Find where the given text appears and provide that cell's center as [X, Y] coordinate. 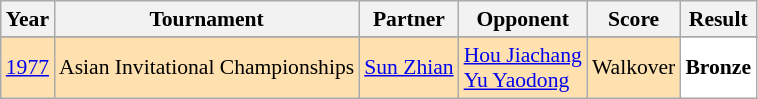
Score [634, 19]
Result [718, 19]
Tournament [206, 19]
Opponent [523, 19]
Hou Jiachang Yu Yaodong [523, 68]
Year [28, 19]
Walkover [634, 68]
1977 [28, 68]
Asian Invitational Championships [206, 68]
Partner [408, 19]
Bronze [718, 68]
Sun Zhian [408, 68]
